Find where the given text appears and provide that cell's center as [x, y] coordinate. 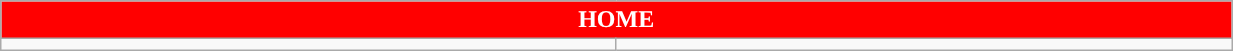
HOME [616, 20]
